Provide the (x, y) coordinate of the cell's center where the given text is located.  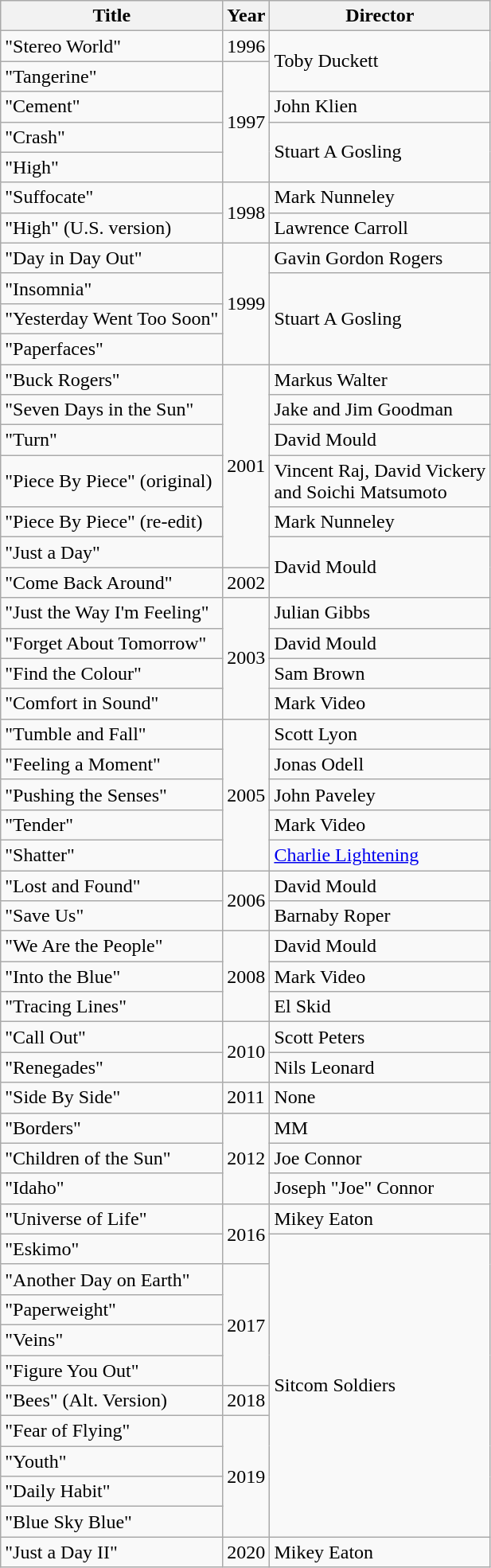
"Buck Rogers" (111, 380)
Julian Gibbs (380, 613)
"Insomnia" (111, 288)
Sitcom Soldiers (380, 1385)
"Children of the Sun" (111, 1158)
Gavin Gordon Rogers (380, 258)
Jonas Odell (380, 764)
"We Are the People" (111, 946)
"Feeling a Moment" (111, 764)
"Stereo World" (111, 46)
2012 (247, 1158)
"Fear of Flying" (111, 1431)
"Into the Blue" (111, 977)
"Figure You Out" (111, 1370)
Markus Walter (380, 380)
2011 (247, 1098)
2003 (247, 658)
2006 (247, 901)
Title (111, 16)
Scott Lyon (380, 734)
"Bees" (Alt. Version) (111, 1401)
"Paperfaces" (111, 349)
2016 (247, 1234)
"Piece By Piece" (original) (111, 481)
"Cement" (111, 107)
Director (380, 16)
"Blue Sky Blue" (111, 1522)
"Call Out" (111, 1037)
Toby Duckett (380, 61)
2018 (247, 1401)
Scott Peters (380, 1037)
Year (247, 16)
Joseph "Joe" Connor (380, 1188)
None (380, 1098)
2010 (247, 1052)
Nils Leonard (380, 1067)
2008 (247, 977)
John Klien (380, 107)
"Turn" (111, 440)
"Come Back Around" (111, 583)
"Just a Day" (111, 552)
"Another Day on Earth" (111, 1279)
"High" (111, 167)
2001 (247, 466)
"Piece By Piece" (re-edit) (111, 522)
1997 (247, 122)
"Suffocate" (111, 197)
"Tumble and Fall" (111, 734)
"Universe of Life" (111, 1219)
"Veins" (111, 1340)
"Daily Habit" (111, 1492)
"Lost and Found" (111, 886)
2002 (247, 583)
"Youth" (111, 1461)
"Side By Side" (111, 1098)
"Shatter" (111, 855)
El Skid (380, 1007)
MM (380, 1128)
1996 (247, 46)
"Crash" (111, 137)
"Renegades" (111, 1067)
John Paveley (380, 794)
"Tender" (111, 825)
Charlie Lightening (380, 855)
"Pushing the Senses" (111, 794)
"Comfort in Sound" (111, 704)
2020 (247, 1552)
"Save Us" (111, 916)
"Forget About Tomorrow" (111, 643)
1999 (247, 303)
1998 (247, 213)
"Tracing Lines" (111, 1007)
2017 (247, 1324)
"Idaho" (111, 1188)
"Eskimo" (111, 1249)
"Borders" (111, 1128)
"Day in Day Out" (111, 258)
2005 (247, 794)
Lawrence Carroll (380, 228)
"Find the Colour" (111, 673)
Vincent Raj, David Vickeryand Soichi Matsumoto (380, 481)
Sam Brown (380, 673)
"High" (U.S. version) (111, 228)
Barnaby Roper (380, 916)
"Yesterday Went Too Soon" (111, 318)
"Paperweight" (111, 1309)
2019 (247, 1476)
"Just the Way I'm Feeling" (111, 613)
Joe Connor (380, 1158)
"Tangerine" (111, 76)
"Seven Days in the Sun" (111, 410)
"Just a Day II" (111, 1552)
Jake and Jim Goodman (380, 410)
